Provide the (x, y) coordinate of the cell's center where the given text is located.  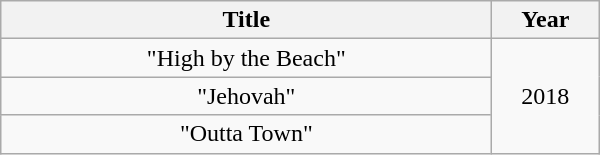
"High by the Beach" (246, 58)
2018 (546, 96)
"Jehovah" (246, 96)
"Outta Town" (246, 134)
Title (246, 20)
Year (546, 20)
